Output the (x, y) coordinate of the center of the cell containing the given text.  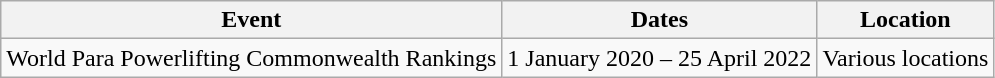
Event (252, 20)
Location (906, 20)
Dates (660, 20)
Various locations (906, 58)
1 January 2020 – 25 April 2022 (660, 58)
World Para Powerlifting Commonwealth Rankings (252, 58)
